Identify which cell holds the provided text, then report its (X, Y) central coordinate. 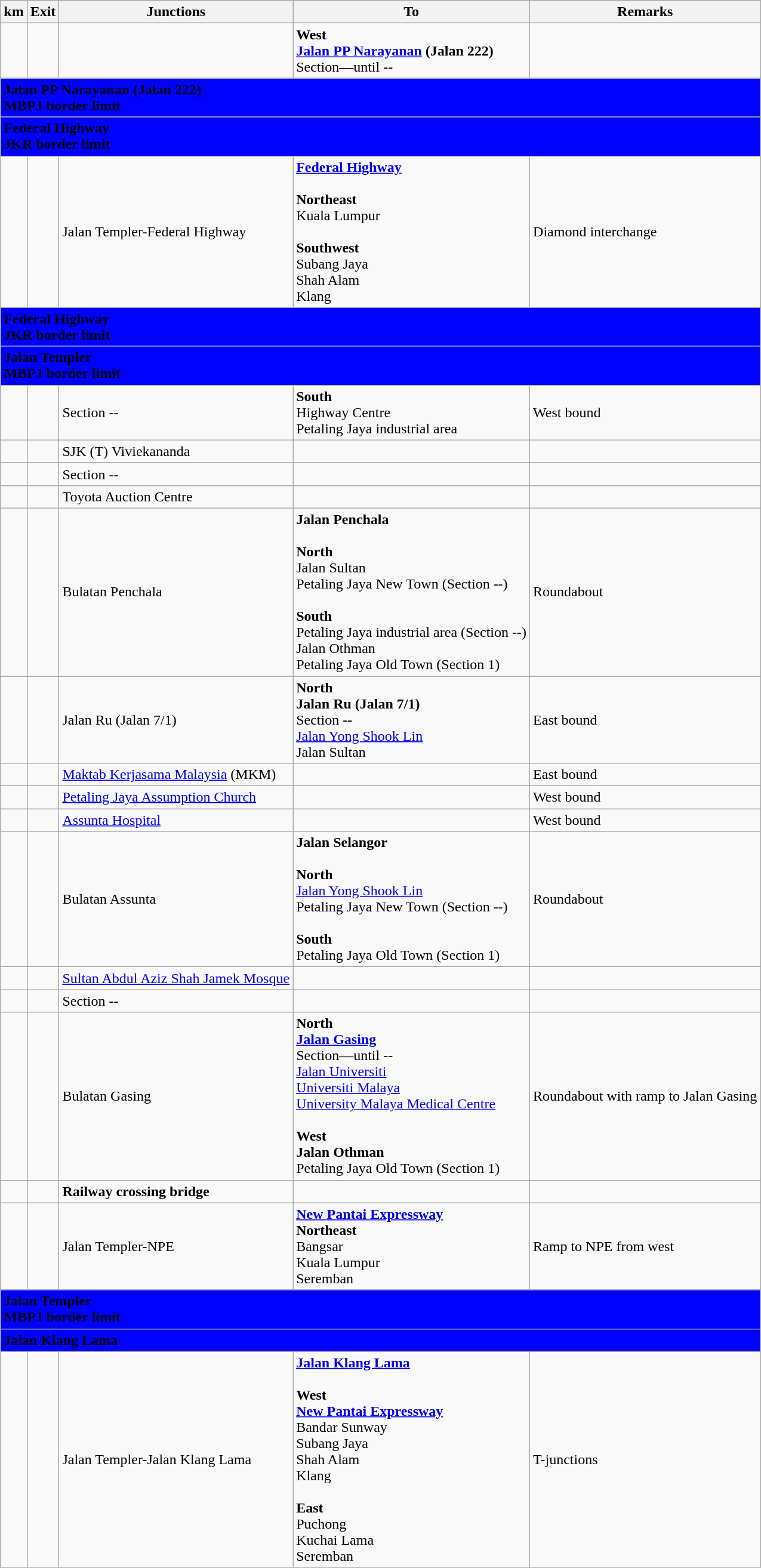
Sultan Abdul Aziz Shah Jamek Mosque (176, 978)
Junctions (176, 12)
Railway crossing bridge (176, 1191)
WestJalan PP Narayanan (Jalan 222)Section—until -- (412, 51)
SJK (T) Viviekananda (176, 451)
Diamond interchange (645, 232)
Assunta Hospital (176, 820)
Jalan SelangorNorthJalan Yong Shook LinPetaling Jaya New Town (Section --)SouthPetaling Jaya Old Town (Section 1) (412, 899)
Jalan Ru (Jalan 7/1) (176, 719)
Toyota Auction Centre (176, 497)
Bulatan Assunta (176, 899)
NorthJalan GasingSection—until --Jalan UniversitiUniversiti MalayaUniversity Malaya Medical CentreWestJalan OthmanPetaling Jaya Old Town (Section 1) (412, 1096)
Jalan PP Narayanan (Jalan 222)MBPJ border limit (381, 98)
Bulatan Penchala (176, 592)
Federal HighwayNortheastKuala LumpurSouthwestSubang JayaShah AlamKlang (412, 232)
Ramp to NPE from west (645, 1246)
km (14, 12)
Jalan Templer-Federal Highway (176, 232)
Maktab Kerjasama Malaysia (MKM) (176, 775)
Jalan Templer-NPE (176, 1246)
New Pantai ExpresswayNortheastBangsarKuala LumpurSeremban (412, 1246)
T-junctions (645, 1459)
Exit (43, 12)
Remarks (645, 12)
Jalan Klang Lama (381, 1340)
Jalan Klang LamaWest New Pantai ExpresswayBandar SunwaySubang JayaShah AlamKlangEastPuchongKuchai LamaSeremban (412, 1459)
Roundabout with ramp to Jalan Gasing (645, 1096)
Bulatan Gasing (176, 1096)
Petaling Jaya Assumption Church (176, 797)
NorthJalan Ru (Jalan 7/1)Section --Jalan Yong Shook LinJalan Sultan (412, 719)
Jalan Templer-Jalan Klang Lama (176, 1459)
To (412, 12)
SouthHighway CentrePetaling Jaya industrial area (412, 412)
